Output the (x, y) coordinate of the center of the cell containing the given text.  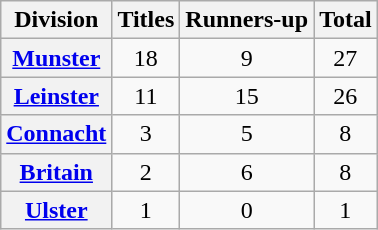
27 (346, 58)
6 (247, 172)
Leinster (56, 96)
Division (56, 20)
Munster (56, 58)
2 (146, 172)
11 (146, 96)
18 (146, 58)
Total (346, 20)
26 (346, 96)
Ulster (56, 210)
15 (247, 96)
Runners-up (247, 20)
Britain (56, 172)
9 (247, 58)
Titles (146, 20)
Connacht (56, 134)
0 (247, 210)
3 (146, 134)
5 (247, 134)
